Identify which cell holds the provided text, then report its (X, Y) central coordinate. 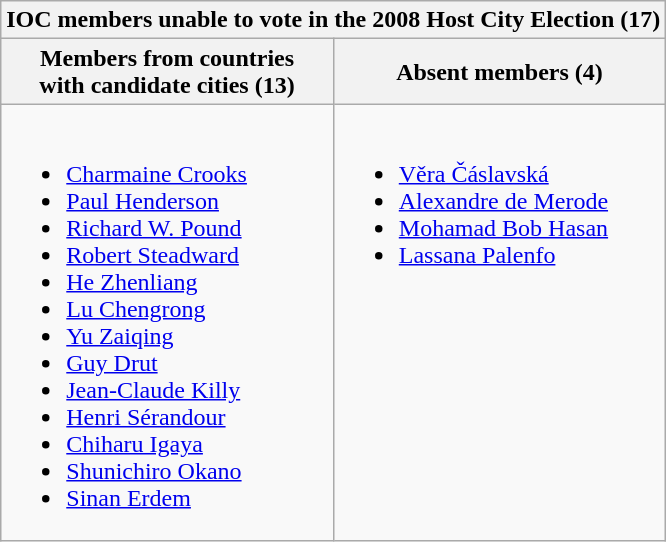
Absent members (4) (500, 72)
IOC members unable to vote in the 2008 Host City Election (17) (334, 20)
Věra Čáslavská Alexandre de Merode Mohamad Bob Hasan Lassana Palenfo (500, 322)
Members from countrieswith candidate cities (13) (168, 72)
